Detect which cell encompasses the target text, then output its [x, y] center coordinate. 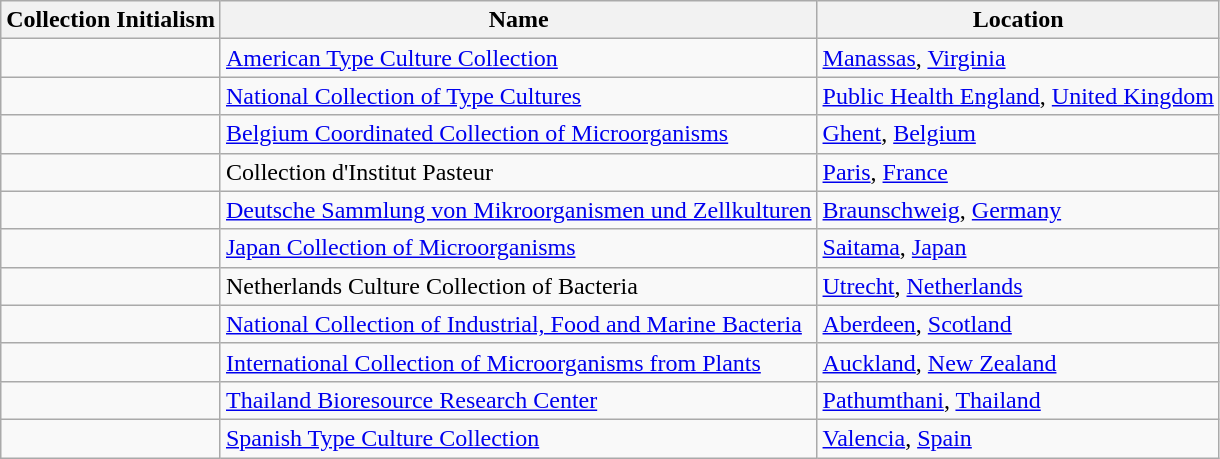
Public Health England, United Kingdom [1018, 96]
Ghent, Belgium [1018, 134]
Location [1018, 20]
Collection d'Institut Pasteur [518, 172]
Thailand Bioresource Research Center [518, 400]
Paris, France [1018, 172]
Name [518, 20]
Saitama, Japan [1018, 248]
Spanish Type Culture Collection [518, 438]
Netherlands Culture Collection of Bacteria [518, 286]
International Collection of Microorganisms from Plants [518, 362]
Collection Initialism [111, 20]
American Type Culture Collection [518, 58]
Auckland, New Zealand [1018, 362]
Aberdeen, Scotland [1018, 324]
Manassas, Virginia [1018, 58]
Braunschweig, Germany [1018, 210]
Belgium Coordinated Collection of Microorganisms [518, 134]
National Collection of Type Cultures [518, 96]
Utrecht, Netherlands [1018, 286]
Japan Collection of Microorganisms [518, 248]
National Collection of Industrial, Food and Marine Bacteria [518, 324]
Pathumthani, Thailand [1018, 400]
Valencia, Spain [1018, 438]
Deutsche Sammlung von Mikroorganismen und Zellkulturen [518, 210]
